Search for the cell housing the specified text and yield its [X, Y] center coordinate. 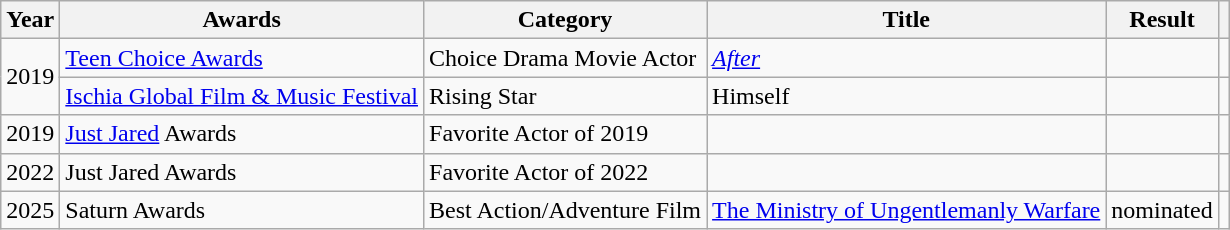
2025 [30, 210]
Himself [906, 96]
Teen Choice Awards [242, 58]
Rising Star [566, 96]
After [906, 58]
nominated [1162, 210]
2022 [30, 172]
Title [906, 20]
Saturn Awards [242, 210]
Category [566, 20]
Favorite Actor of 2019 [566, 134]
Best Action/Adventure Film [566, 210]
Ischia Global Film & Music Festival [242, 96]
The Ministry of Ungentlemanly Warfare [906, 210]
Choice Drama Movie Actor [566, 58]
Year [30, 20]
Favorite Actor of 2022 [566, 172]
Awards [242, 20]
Result [1162, 20]
